From the cell containing the given text, extract its center point as [X, Y] coordinate. 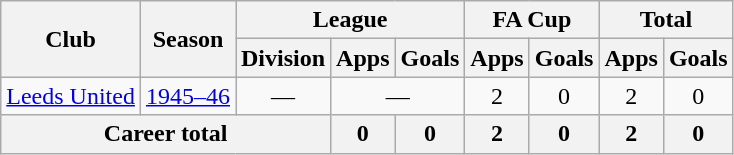
Leeds United [71, 96]
FA Cup [532, 20]
Division [284, 58]
Career total [166, 134]
1945–46 [188, 96]
Season [188, 39]
League [350, 20]
Total [666, 20]
Club [71, 39]
